Search for the cell housing the specified text and yield its [x, y] center coordinate. 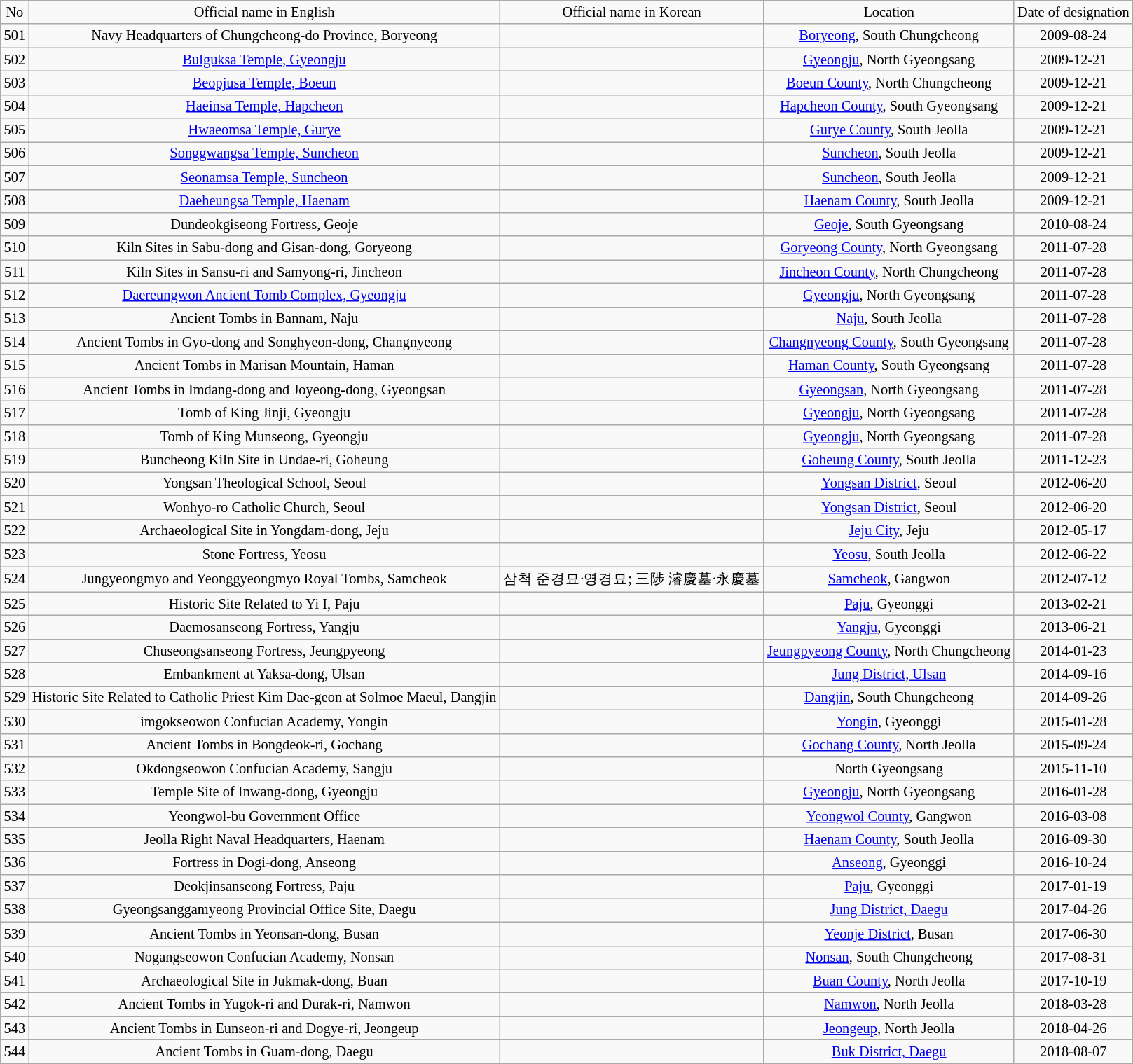
Ancient Tombs in Marisan Mountain, Haman [264, 366]
Yangju, Gyeonggi [888, 627]
536 [15, 863]
Haman County, South Gyeongsang [888, 366]
Naju, South Jeolla [888, 319]
Ancient Tombs in Bongdeok-ri, Gochang [264, 745]
Samcheok, Gangwon [888, 579]
Wonhyo-ro Catholic Church, Seoul [264, 507]
Location [888, 12]
508 [15, 201]
Daemosanseong Fortress, Yangju [264, 627]
524 [15, 579]
521 [15, 507]
522 [15, 531]
2016-03-08 [1073, 816]
2017-08-31 [1073, 958]
Songgwangsa Temple, Suncheon [264, 153]
Jincheon County, North Chungcheong [888, 272]
523 [15, 554]
532 [15, 768]
Hwaeomsa Temple, Gurye [264, 130]
517 [15, 413]
528 [15, 675]
510 [15, 248]
2016-10-24 [1073, 863]
2015-11-10 [1073, 768]
516 [15, 389]
506 [15, 153]
Namwon, North Jeolla [888, 1004]
2014-01-23 [1073, 651]
2010-08-24 [1073, 224]
2011-12-23 [1073, 460]
Archaeological Site in Yongdam-dong, Jeju [264, 531]
Buan County, North Jeolla [888, 981]
2016-01-28 [1073, 792]
Goryeong County, North Gyeongsang [888, 248]
512 [15, 295]
2014-09-26 [1073, 698]
2012-07-12 [1073, 579]
삼척 준경묘·영경묘; 三陟 濬慶墓·永慶墓 [632, 579]
North Gyeongsang [888, 768]
514 [15, 343]
No [15, 12]
Bulguksa Temple, Gyeongju [264, 60]
502 [15, 60]
Buncheong Kiln Site in Undae-ri, Goheung [264, 460]
Gyeongsan, North Gyeongsang [888, 389]
Gochang County, North Jeolla [888, 745]
2015-09-24 [1073, 745]
2014-09-16 [1073, 675]
Jeju City, Jeju [888, 531]
509 [15, 224]
Official name in Korean [632, 12]
Navy Headquarters of Chungcheong-do Province, Boryeong [264, 36]
Nogangseowon Confucian Academy, Nonsan [264, 958]
533 [15, 792]
Kiln Sites in Sabu-dong and Gisan-dong, Goryeong [264, 248]
507 [15, 177]
531 [15, 745]
2012-06-22 [1073, 554]
Tomb of King Jinji, Gyeongju [264, 413]
Tomb of King Munseong, Gyeongju [264, 436]
Ancient Tombs in Gyo-dong and Songhyeon-dong, Changnyeong [264, 343]
2017-01-19 [1073, 887]
534 [15, 816]
Date of designation [1073, 12]
541 [15, 981]
Jung District, Daegu [888, 910]
538 [15, 910]
Jeongeup, North Jeolla [888, 1028]
Embankment at Yaksa-dong, Ulsan [264, 675]
Buk District, Daegu [888, 1051]
Yeongwol County, Gangwon [888, 816]
Ancient Tombs in Imdang-dong and Joyeong-dong, Gyeongsan [264, 389]
Deokjinsanseong Fortress, Paju [264, 887]
Jeolla Right Naval Headquarters, Haenam [264, 839]
515 [15, 366]
Ancient Tombs in Yeonsan-dong, Busan [264, 934]
501 [15, 36]
Yongin, Gyeonggi [888, 721]
511 [15, 272]
Dundeokgiseong Fortress, Geoje [264, 224]
539 [15, 934]
Ancient Tombs in Guam-dong, Daegu [264, 1051]
Official name in English [264, 12]
543 [15, 1028]
Boeun County, North Chungcheong [888, 83]
Historic Site Related to Catholic Priest Kim Dae-geon at Solmoe Maeul, Dangjin [264, 698]
537 [15, 887]
513 [15, 319]
2018-03-28 [1073, 1004]
Haeinsa Temple, Hapcheon [264, 106]
2016-09-30 [1073, 839]
Fortress in Dogi-dong, Anseong [264, 863]
Daereungwon Ancient Tomb Complex, Gyeongju [264, 295]
526 [15, 627]
Nonsan, South Chungcheong [888, 958]
535 [15, 839]
2015-01-28 [1073, 721]
2009-08-24 [1073, 36]
519 [15, 460]
2017-04-26 [1073, 910]
Temple Site of Inwang-dong, Gyeongju [264, 792]
530 [15, 721]
525 [15, 604]
505 [15, 130]
Gyeongsanggamyeong Provincial Office Site, Daegu [264, 910]
Jungyeongmyo and Yeonggyeongmyo Royal Tombs, Samcheok [264, 579]
Okdongseowon Confucian Academy, Sangju [264, 768]
2017-06-30 [1073, 934]
Ancient Tombs in Bannam, Naju [264, 319]
Geoje, South Gyeongsang [888, 224]
542 [15, 1004]
Anseong, Gyeonggi [888, 863]
2012-05-17 [1073, 531]
503 [15, 83]
Yongsan Theological School, Seoul [264, 483]
Yeosu, South Jeolla [888, 554]
Goheung County, South Jeolla [888, 460]
527 [15, 651]
Kiln Sites in Sansu-ri and Samyong-ri, Jincheon [264, 272]
504 [15, 106]
Seonamsa Temple, Suncheon [264, 177]
2018-04-26 [1073, 1028]
Hapcheon County, South Gyeongsang [888, 106]
518 [15, 436]
Archaeological Site in Jukmak-dong, Buan [264, 981]
Historic Site Related to Yi I, Paju [264, 604]
540 [15, 958]
Changnyeong County, South Gyeongsang [888, 343]
529 [15, 698]
Daeheungsa Temple, Haenam [264, 201]
2017-10-19 [1073, 981]
Stone Fortress, Yeosu [264, 554]
2013-06-21 [1073, 627]
Beopjusa Temple, Boeun [264, 83]
Dangjin, South Chungcheong [888, 698]
Yeongwol-bu Government Office [264, 816]
Yeonje District, Busan [888, 934]
imgokseowon Confucian Academy, Yongin [264, 721]
Ancient Tombs in Eunseon-ri and Dogye-ri, Jeongeup [264, 1028]
544 [15, 1051]
Jeungpyeong County, North Chungcheong [888, 651]
Ancient Tombs in Yugok-ri and Durak-ri, Namwon [264, 1004]
Chuseongsanseong Fortress, Jeungpyeong [264, 651]
2013-02-21 [1073, 604]
Jung District, Ulsan [888, 675]
Boryeong, South Chungcheong [888, 36]
520 [15, 483]
2018-08-07 [1073, 1051]
Gurye County, South Jeolla [888, 130]
